Detect which cell encompasses the target text, then output its (X, Y) center coordinate. 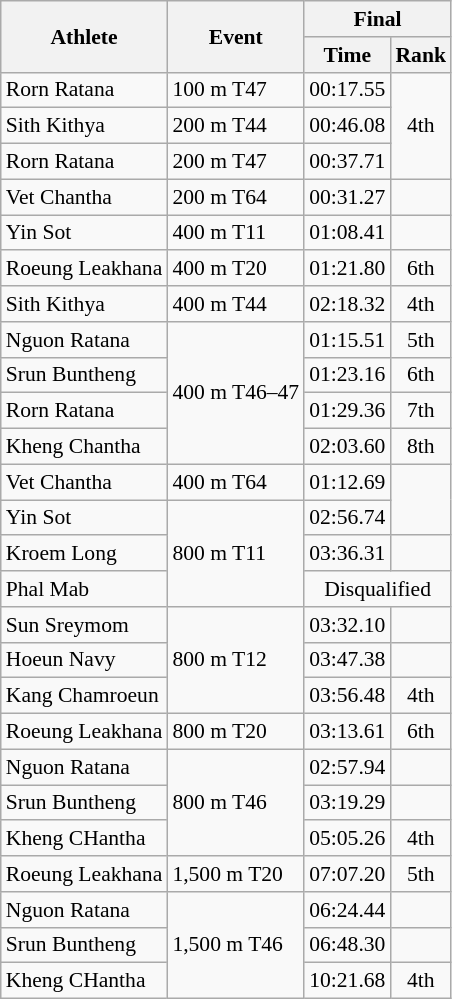
400 m T11 (236, 233)
Event (236, 36)
02:18.32 (347, 304)
03:19.29 (347, 803)
400 m T44 (236, 304)
200 m T64 (236, 197)
01:15.51 (347, 340)
10:21.68 (347, 981)
Final (378, 19)
Rank (420, 55)
03:32.10 (347, 625)
200 m T47 (236, 162)
Sun Sreymom (84, 625)
Kang Chamroeun (84, 696)
Time (347, 55)
800 m T11 (236, 554)
800 m T20 (236, 732)
400 m T20 (236, 269)
Hoeun Navy (84, 660)
01:08.41 (347, 233)
01:12.69 (347, 482)
06:24.44 (347, 910)
00:46.08 (347, 126)
00:17.55 (347, 90)
800 m T12 (236, 660)
03:36.31 (347, 554)
03:47.38 (347, 660)
400 m T46–47 (236, 393)
Athlete (84, 36)
800 m T46 (236, 802)
400 m T64 (236, 482)
05:05.26 (347, 839)
Disqualified (378, 589)
200 m T44 (236, 126)
00:37.71 (347, 162)
02:56.74 (347, 518)
06:48.30 (347, 945)
01:21.80 (347, 269)
Phal Mab (84, 589)
03:56.48 (347, 696)
1,500 m T20 (236, 874)
7th (420, 411)
Kroem Long (84, 554)
100 m T47 (236, 90)
01:23.16 (347, 375)
1,500 m T46 (236, 946)
07:07.20 (347, 874)
00:31.27 (347, 197)
8th (420, 447)
02:03.60 (347, 447)
Kheng Chantha (84, 447)
02:57.94 (347, 767)
03:13.61 (347, 732)
01:29.36 (347, 411)
